Determine the (X, Y) coordinate at the center of the cell enclosing the given text.  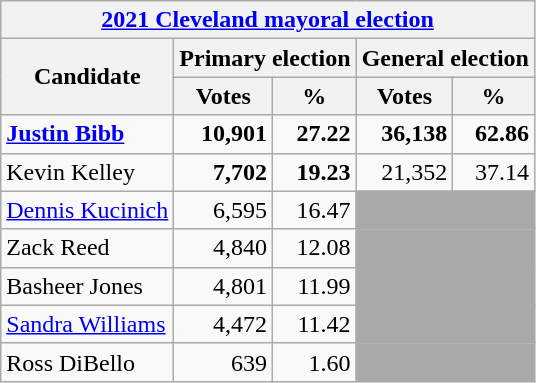
Justin Bibb (88, 134)
2021 Cleveland mayoral election (268, 20)
37.14 (494, 172)
Dennis Kucinich (88, 210)
Primary election (265, 58)
11.42 (314, 324)
Candidate (88, 77)
16.47 (314, 210)
Sandra Williams (88, 324)
21,352 (404, 172)
7,702 (224, 172)
639 (224, 362)
19.23 (314, 172)
Ross DiBello (88, 362)
4,472 (224, 324)
Kevin Kelley (88, 172)
Zack Reed (88, 248)
Basheer Jones (88, 286)
6,595 (224, 210)
62.86 (494, 134)
10,901 (224, 134)
1.60 (314, 362)
27.22 (314, 134)
4,801 (224, 286)
General election (445, 58)
11.99 (314, 286)
36,138 (404, 134)
4,840 (224, 248)
12.08 (314, 248)
